Detect which cell encompasses the target text, then output its [X, Y] center coordinate. 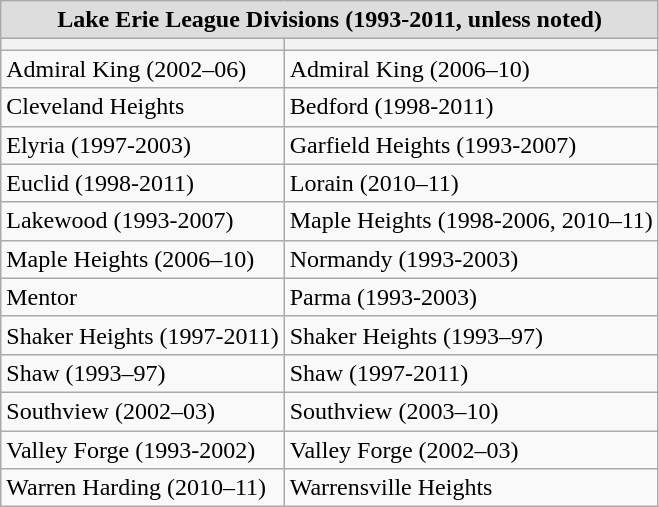
Lakewood (1993-2007) [142, 221]
Southview (2003–10) [471, 411]
Admiral King (2006–10) [471, 69]
Valley Forge (1993-2002) [142, 449]
Cleveland Heights [142, 107]
Bedford (1998-2011) [471, 107]
Elyria (1997-2003) [142, 145]
Maple Heights (1998-2006, 2010–11) [471, 221]
Shaw (1993–97) [142, 373]
Maple Heights (2006–10) [142, 259]
Normandy (1993-2003) [471, 259]
Admiral King (2002–06) [142, 69]
Lake Erie League Divisions (1993-2011, unless noted) [330, 20]
Southview (2002–03) [142, 411]
Shaw (1997-2011) [471, 373]
Mentor [142, 297]
Euclid (1998-2011) [142, 183]
Warrensville Heights [471, 488]
Parma (1993-2003) [471, 297]
Shaker Heights (1993–97) [471, 335]
Warren Harding (2010–11) [142, 488]
Garfield Heights (1993-2007) [471, 145]
Shaker Heights (1997-2011) [142, 335]
Lorain (2010–11) [471, 183]
Valley Forge (2002–03) [471, 449]
